Scan for the cell matching the given text and deliver its (x, y) coordinate at center. 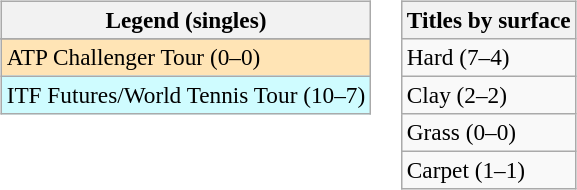
Hard (7–4) (488, 57)
ATP Challenger Tour (0–0) (186, 57)
Clay (2–2) (488, 95)
Titles by surface (488, 20)
Legend (singles) (186, 20)
Carpet (1–1) (488, 171)
ITF Futures/World Tennis Tour (10–7) (186, 95)
Grass (0–0) (488, 133)
